Capture the cell that displays the provided text and extract its [X, Y] central coordinate. 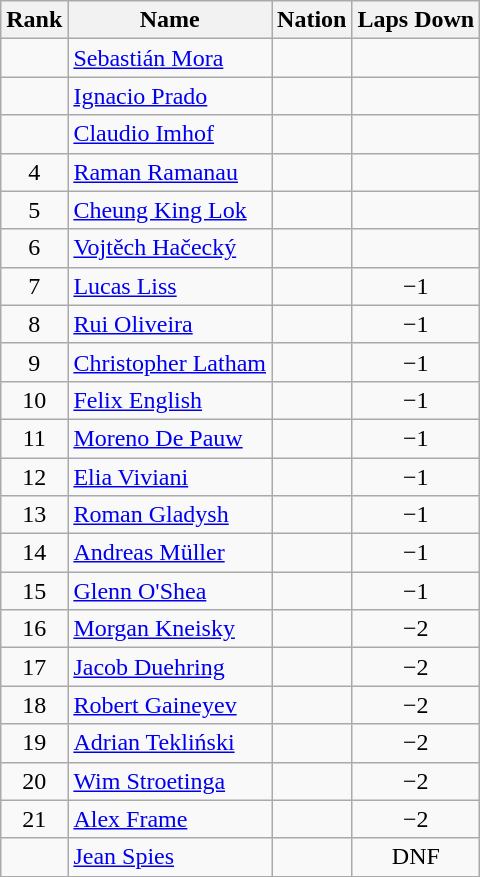
Christopher Latham [170, 362]
Lucas Liss [170, 286]
9 [34, 362]
Jean Spies [170, 857]
Sebastián Mora [170, 58]
Ignacio Prado [170, 96]
11 [34, 438]
Wim Stroetinga [170, 781]
Morgan Kneisky [170, 629]
Laps Down [416, 20]
Jacob Duehring [170, 667]
20 [34, 781]
Felix English [170, 400]
Andreas Müller [170, 553]
6 [34, 248]
Nation [312, 20]
16 [34, 629]
19 [34, 743]
10 [34, 400]
Raman Ramanau [170, 172]
DNF [416, 857]
Vojtěch Hačecký [170, 248]
Cheung King Lok [170, 210]
18 [34, 705]
Moreno De Pauw [170, 438]
8 [34, 324]
15 [34, 591]
Claudio Imhof [170, 134]
Adrian Tekliński [170, 743]
13 [34, 515]
4 [34, 172]
5 [34, 210]
Rui Oliveira [170, 324]
Alex Frame [170, 819]
Robert Gaineyev [170, 705]
Elia Viviani [170, 477]
12 [34, 477]
Glenn O'Shea [170, 591]
21 [34, 819]
17 [34, 667]
7 [34, 286]
Roman Gladysh [170, 515]
Rank [34, 20]
14 [34, 553]
Name [170, 20]
